Return the (x, y) coordinate for the center point of the cell that contains the specified text.  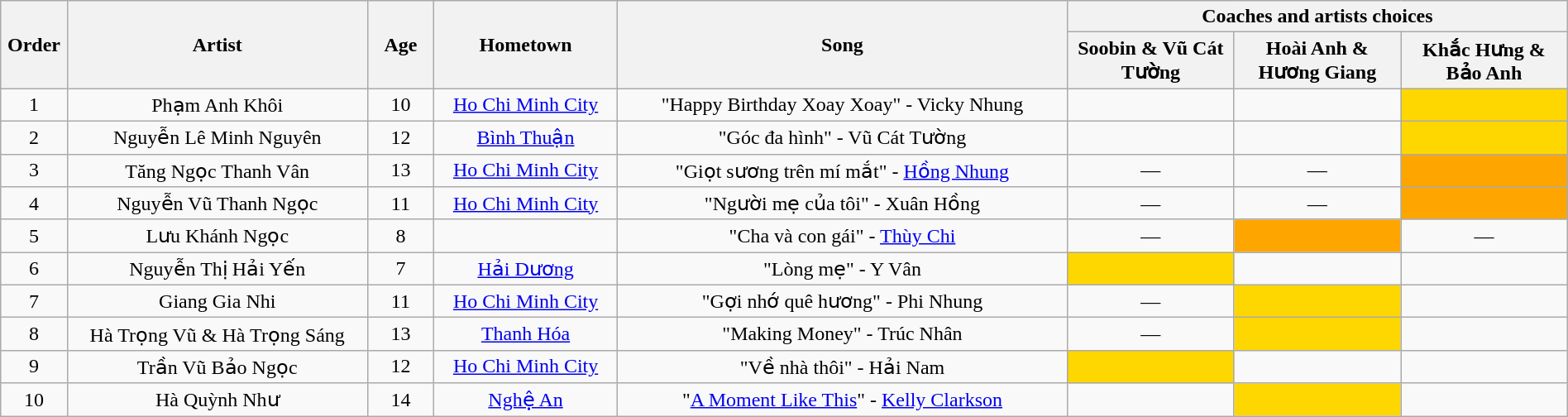
Nguyễn Vũ Thanh Ngọc (217, 204)
1 (35, 105)
"Góc đa hình" - Vũ Cát Tường (842, 137)
"Giọt sương trên mí mắt" - Hồng Nhung (842, 170)
Song (842, 45)
Artist (217, 45)
Coaches and artists choices (1318, 17)
Bình Thuận (526, 137)
"Người mẹ của tôi" - Xuân Hồng (842, 204)
5 (35, 236)
Order (35, 45)
2 (35, 137)
Phạm Anh Khôi (217, 105)
4 (35, 204)
Soobin & Vũ Cát Tường (1151, 60)
"Happy Birthday Xoay Xoay" - Vicky Nhung (842, 105)
Nguyễn Thị Hải Yến (217, 269)
Hà Quỳnh Như (217, 400)
Tăng Ngọc Thanh Vân (217, 170)
Hoài Anh & Hương Giang (1317, 60)
Hometown (526, 45)
Thanh Hóa (526, 334)
Lưu Khánh Ngọc (217, 236)
6 (35, 269)
Trần Vũ Bảo Ngọc (217, 367)
Nghệ An (526, 400)
Hải Dương (526, 269)
"Cha và con gái" - Thùy Chi (842, 236)
Khắc Hưng & Bảo Anh (1484, 60)
"Về nhà thôi" - Hải Nam (842, 367)
"Lòng mẹ" - Y Vân (842, 269)
Nguyễn Lê Minh Nguyên (217, 137)
Giang Gia Nhi (217, 301)
Hà Trọng Vũ & Hà Trọng Sáng (217, 334)
9 (35, 367)
"Gợi nhớ quê hương" - Phi Nhung (842, 301)
14 (400, 400)
Age (400, 45)
"A Moment Like This" - Kelly Clarkson (842, 400)
3 (35, 170)
"Making Money" - Trúc Nhân (842, 334)
